Provide the (X, Y) coordinate of the cell's center where the given text is located.  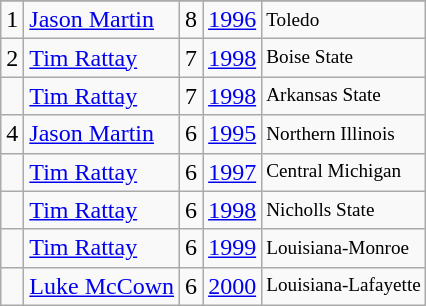
Toledo (344, 20)
1 (12, 20)
Central Michigan (344, 172)
2000 (232, 286)
Luke McCown (102, 286)
Arkansas State (344, 96)
2 (12, 58)
1999 (232, 248)
Louisiana-Lafayette (344, 286)
1996 (232, 20)
1995 (232, 134)
8 (192, 20)
4 (12, 134)
Northern Illinois (344, 134)
Louisiana-Monroe (344, 248)
Boise State (344, 58)
Nicholls State (344, 210)
1997 (232, 172)
